Identify which cell holds the provided text, then report its [X, Y] central coordinate. 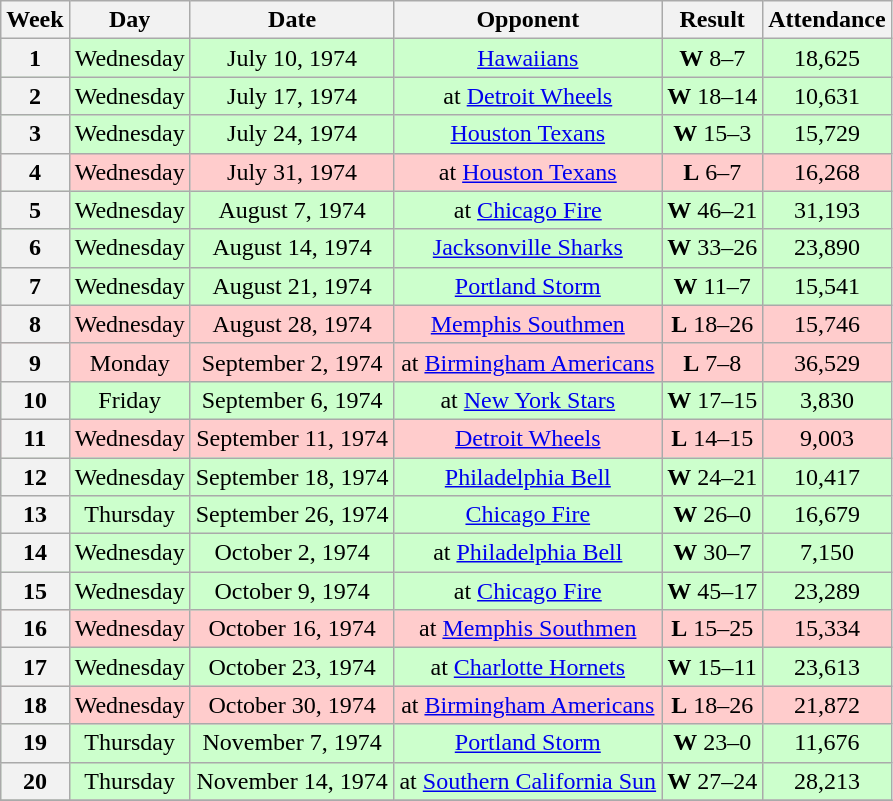
Opponent [528, 20]
September 11, 1974 [292, 438]
Memphis Southmen [528, 324]
13 [35, 515]
20 [35, 781]
16 [35, 629]
4 [35, 172]
10,417 [827, 477]
Philadelphia Bell [528, 477]
August 14, 1974 [292, 248]
W 8–7 [712, 58]
July 31, 1974 [292, 172]
Date [292, 20]
Houston Texans [528, 134]
W 33–26 [712, 248]
11 [35, 438]
7,150 [827, 553]
August 28, 1974 [292, 324]
W 11–7 [712, 286]
November 7, 1974 [292, 743]
L 14–15 [712, 438]
5 [35, 210]
2 [35, 96]
at Philadelphia Bell [528, 553]
3 [35, 134]
September 6, 1974 [292, 400]
August 7, 1974 [292, 210]
Chicago Fire [528, 515]
L 7–8 [712, 362]
L 6–7 [712, 172]
15 [35, 591]
23,289 [827, 591]
14 [35, 553]
July 10, 1974 [292, 58]
15,541 [827, 286]
W 30–7 [712, 553]
16,268 [827, 172]
W 23–0 [712, 743]
15,729 [827, 134]
Result [712, 20]
October 30, 1974 [292, 705]
23,613 [827, 667]
Attendance [827, 20]
October 9, 1974 [292, 591]
September 2, 1974 [292, 362]
10 [35, 400]
15,334 [827, 629]
10,631 [827, 96]
October 16, 1974 [292, 629]
8 [35, 324]
Jacksonville Sharks [528, 248]
W 45–17 [712, 591]
September 26, 1974 [292, 515]
W 46–21 [712, 210]
W 15–3 [712, 134]
at Southern California Sun [528, 781]
July 17, 1974 [292, 96]
6 [35, 248]
W 24–21 [712, 477]
9 [35, 362]
23,890 [827, 248]
Detroit Wheels [528, 438]
August 21, 1974 [292, 286]
17 [35, 667]
W 27–24 [712, 781]
18,625 [827, 58]
16,679 [827, 515]
15,746 [827, 324]
28,213 [827, 781]
October 23, 1974 [292, 667]
31,193 [827, 210]
18 [35, 705]
W 15–11 [712, 667]
at Houston Texans [528, 172]
at Charlotte Hornets [528, 667]
Day [130, 20]
L 15–25 [712, 629]
W 26–0 [712, 515]
October 2, 1974 [292, 553]
11,676 [827, 743]
July 24, 1974 [292, 134]
Friday [130, 400]
at Detroit Wheels [528, 96]
36,529 [827, 362]
at Memphis Southmen [528, 629]
1 [35, 58]
19 [35, 743]
12 [35, 477]
November 14, 1974 [292, 781]
at New York Stars [528, 400]
Week [35, 20]
Hawaiians [528, 58]
Monday [130, 362]
7 [35, 286]
W 17–15 [712, 400]
21,872 [827, 705]
W 18–14 [712, 96]
3,830 [827, 400]
September 18, 1974 [292, 477]
9,003 [827, 438]
